For the text-containing cell, return its midpoint in (x, y) coordinate format. 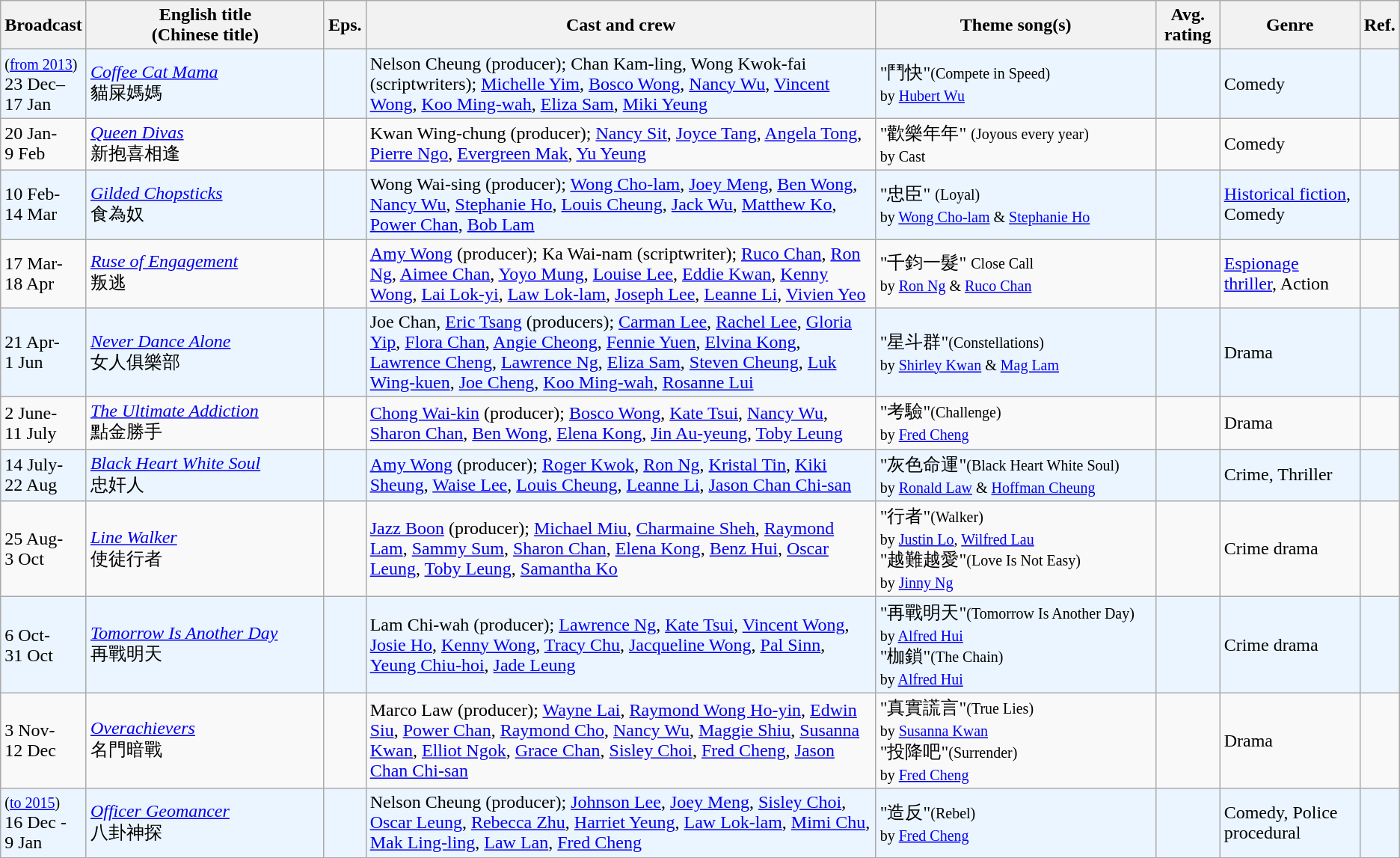
Kwan Wing-chung (producer); Nancy Sit, Joyce Tang, Angela Tong, Pierre Ngo, Evergreen Mak, Yu Yeung (621, 144)
"星斗群"(Constellations)by Shirley Kwan & Mag Lam (1016, 353)
"千鈞一髮" Close Call by Ron Ng & Ruco Chan (1016, 274)
Espionage thriller, Action (1289, 274)
Officer Geomancer八卦神探 (205, 823)
21 Apr-1 Jun (43, 353)
3 Nov-12 Dec (43, 741)
English title (Chinese title) (205, 25)
The Ultimate Addiction點金勝手 (205, 423)
Chong Wai-kin (producer); Bosco Wong, Kate Tsui, Nancy Wu, Sharon Chan, Ben Wong, Elena Kong, Jin Au-yeung, Toby Leung (621, 423)
Overachievers 名門暗戰 (205, 741)
Coffee Cat Mama貓屎媽媽 (205, 84)
14 July-22 Aug (43, 475)
(from 2013)23 Dec–17 Jan (43, 84)
Cast and crew (621, 25)
(to 2015) 16 Dec -9 Jan (43, 823)
Black Heart White Soul忠奸人 (205, 475)
Ruse of Engagement 叛逃 (205, 274)
Lam Chi-wah (producer); Lawrence Ng, Kate Tsui, Vincent Wong, Josie Ho, Kenny Wong, Tracy Chu, Jacqueline Wong, Pal Sinn, Yeung Chiu-hoi, Jade Leung (621, 645)
Eps. (345, 25)
20 Jan-9 Feb (43, 144)
"鬥快"(Compete in Speed)by Hubert Wu (1016, 84)
Broadcast (43, 25)
Gilded Chopsticks 食為奴 (205, 204)
"行者"(Walker) by Justin Lo, Wilfred Lau"越難越愛"(Love Is Not Easy) by Jinny Ng (1016, 549)
"忠臣" (Loyal)by Wong Cho-lam & Stephanie Ho (1016, 204)
Avg. rating (1188, 25)
"灰色命運"(Black Heart White Soul)by Ronald Law & Hoffman Cheung (1016, 475)
Comedy, Police procedural (1289, 823)
"再戰明天"(Tomorrow Is Another Day) by Alfred Hui"枷鎖"(The Chain) by Alfred Hui (1016, 645)
Queen Divas 新抱喜相逢 (205, 144)
Historical fiction, Comedy (1289, 204)
Genre (1289, 25)
Jazz Boon (producer); Michael Miu, Charmaine Sheh, Raymond Lam, Sammy Sum, Sharon Chan, Elena Kong, Benz Hui, Oscar Leung, Toby Leung, Samantha Ko (621, 549)
Ref. (1379, 25)
Never Dance Alone女人俱樂部 (205, 353)
17 Mar-18 Apr (43, 274)
Crime, Thriller (1289, 475)
Line Walker 使徒行者 (205, 549)
"考驗"(Challenge)by Fred Cheng (1016, 423)
Amy Wong (producer); Roger Kwok, Ron Ng, Kristal Tin, Kiki Sheung, Waise Lee, Louis Cheung, Leanne Li, Jason Chan Chi-san (621, 475)
6 Oct-31 Oct (43, 645)
Wong Wai-sing (producer); Wong Cho-lam, Joey Meng, Ben Wong, Nancy Wu, Stephanie Ho, Louis Cheung, Jack Wu, Matthew Ko, Power Chan, Bob Lam (621, 204)
"造反"(Rebel) by Fred Cheng (1016, 823)
"真實謊言"(True Lies) by Susanna Kwan"投降吧"(Surrender) by Fred Cheng (1016, 741)
Tomorrow Is Another Day 再戰明天 (205, 645)
10 Feb-14 Mar (43, 204)
"歡樂年年" (Joyous every year)by Cast (1016, 144)
Theme song(s) (1016, 25)
25 Aug-3 Oct (43, 549)
2 June-11 July (43, 423)
